Output the [X, Y] coordinate of the center of the cell containing the given text.  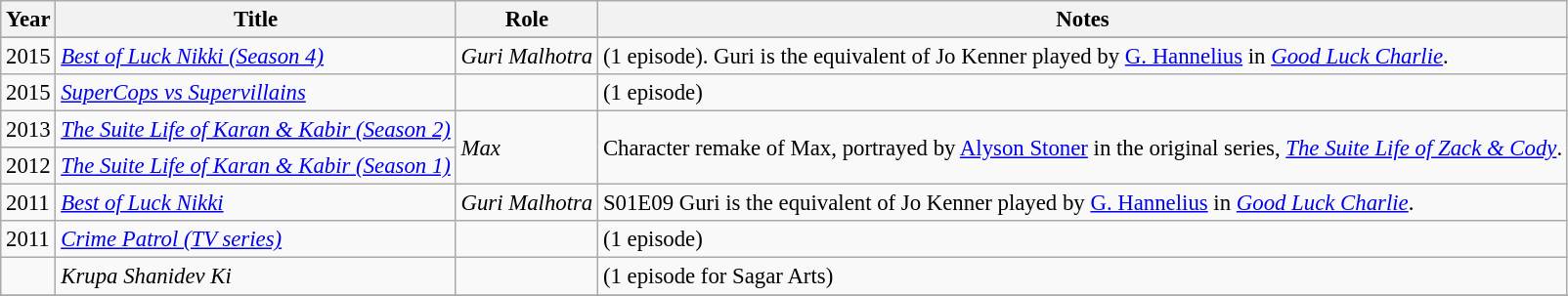
(1 episode). Guri is the equivalent of Jo Kenner played by G. Hannelius in Good Luck Charlie. [1083, 57]
Notes [1083, 20]
The Suite Life of Karan & Kabir (Season 1) [256, 166]
2013 [28, 130]
Year [28, 20]
Title [256, 20]
Crime Patrol (TV series) [256, 239]
Krupa Shanidev Ki [256, 276]
Best of Luck Nikki [256, 203]
(1 episode for Sagar Arts) [1083, 276]
S01E09 Guri is the equivalent of Jo Kenner played by G. Hannelius in Good Luck Charlie. [1083, 203]
SuperCops vs Supervillains [256, 93]
The Suite Life of Karan & Kabir (Season 2) [256, 130]
Max [526, 148]
Role [526, 20]
Character remake of Max, portrayed by Alyson Stoner in the original series, The Suite Life of Zack & Cody. [1083, 148]
Best of Luck Nikki (Season 4) [256, 57]
2012 [28, 166]
